Find where the given text appears and provide that cell's center as [x, y] coordinate. 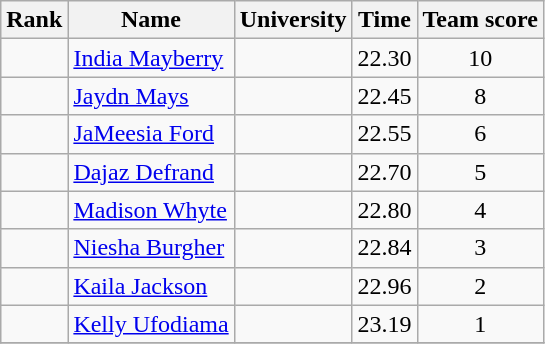
JaMeesia Ford [151, 134]
Time [384, 20]
Madison Whyte [151, 210]
23.19 [384, 324]
3 [480, 248]
Jaydn Mays [151, 96]
Kelly Ufodiama [151, 324]
22.96 [384, 286]
22.30 [384, 58]
22.84 [384, 248]
22.55 [384, 134]
Team score [480, 20]
8 [480, 96]
Kaila Jackson [151, 286]
University [293, 20]
22.45 [384, 96]
6 [480, 134]
5 [480, 172]
India Mayberry [151, 58]
Rank [34, 20]
Niesha Burgher [151, 248]
1 [480, 324]
22.80 [384, 210]
2 [480, 286]
4 [480, 210]
22.70 [384, 172]
Dajaz Defrand [151, 172]
10 [480, 58]
Name [151, 20]
